Return [x, y] of the center of cell containing provided text 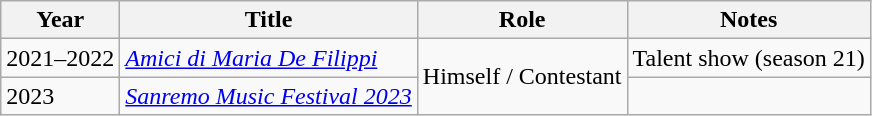
Title [268, 20]
Year [60, 20]
Amici di Maria De Filippi [268, 58]
2021–2022 [60, 58]
Himself / Contestant [522, 77]
Talent show (season 21) [748, 58]
Sanremo Music Festival 2023 [268, 96]
Notes [748, 20]
Role [522, 20]
2023 [60, 96]
